Scan for the cell matching the given text and deliver its (x, y) coordinate at center. 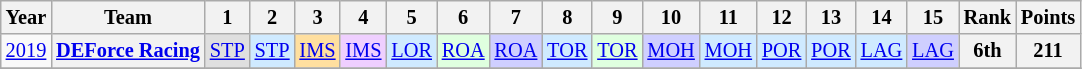
Rank (988, 17)
4 (363, 17)
8 (567, 17)
2 (272, 17)
13 (830, 17)
3 (318, 17)
2019 (26, 51)
1 (228, 17)
6th (988, 51)
DEForce Racing (128, 51)
14 (882, 17)
11 (728, 17)
Year (26, 17)
15 (933, 17)
10 (670, 17)
12 (782, 17)
Team (128, 17)
LOR (411, 51)
6 (464, 17)
211 (1048, 51)
7 (516, 17)
Points (1048, 17)
5 (411, 17)
9 (617, 17)
